Return the [X, Y] coordinate for the center point of the cell that contains the specified text.  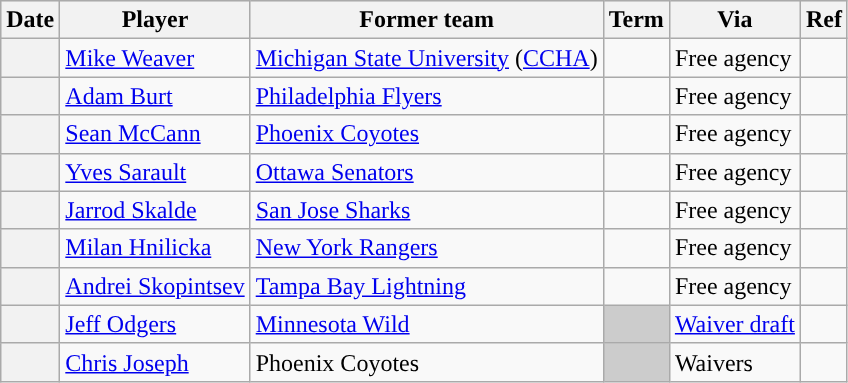
Philadelphia Flyers [426, 96]
Ottawa Senators [426, 172]
New York Rangers [426, 248]
Waivers [734, 362]
Michigan State University (CCHA) [426, 58]
Yves Sarault [155, 172]
Player [155, 20]
Ref [824, 20]
Adam Burt [155, 96]
Tampa Bay Lightning [426, 286]
Date [30, 20]
Chris Joseph [155, 362]
Term [636, 20]
Via [734, 20]
Jarrod Skalde [155, 210]
San Jose Sharks [426, 210]
Jeff Odgers [155, 324]
Waiver draft [734, 324]
Former team [426, 20]
Sean McCann [155, 134]
Mike Weaver [155, 58]
Minnesota Wild [426, 324]
Milan Hnilicka [155, 248]
Andrei Skopintsev [155, 286]
